Return (X, Y) of the center of cell containing provided text 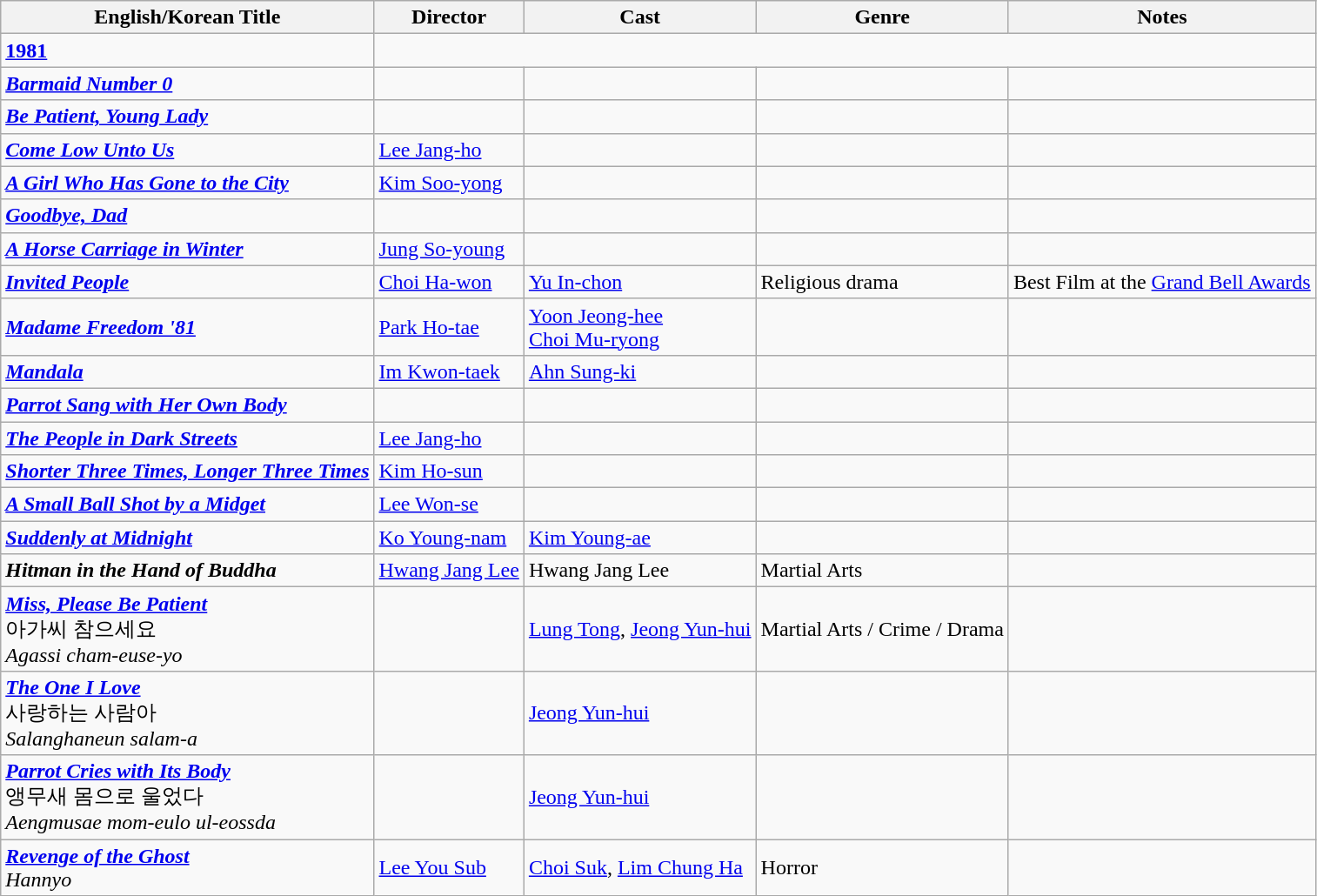
Lee You Sub (449, 866)
Kim Young-ae (640, 538)
Jung So-young (449, 249)
Kim Soo-yong (449, 183)
Im Kwon-taek (449, 371)
Best Film at the Grand Bell Awards (1162, 282)
Horror (882, 866)
A Small Ball Shot by a Midget (188, 505)
The People in Dark Streets (188, 438)
Ko Young-nam (449, 538)
A Horse Carriage in Winter (188, 249)
Barmaid Number 0 (188, 84)
Be Patient, Young Lady (188, 117)
Notes (1162, 17)
Come Low Unto Us (188, 150)
Martial Arts (882, 571)
Choi Ha-won (449, 282)
Miss, Please Be Patient아가씨 참으세요Agassi cham-euse-yo (188, 630)
Director (449, 17)
Martial Arts / Crime / Drama (882, 630)
Choi Suk, Lim Chung Ha (640, 866)
Lung Tong, Jeong Yun-hui (640, 630)
A Girl Who Has Gone to the City (188, 183)
Madame Freedom '81 (188, 327)
The One I Love사랑하는 사람아Salanghaneun salam-a (188, 713)
Suddenly at Midnight (188, 538)
Invited People (188, 282)
English/Korean Title (188, 17)
Park Ho-tae (449, 327)
Revenge of the GhostHannyo (188, 866)
1981 (188, 50)
Ahn Sung-ki (640, 371)
Shorter Three Times, Longer Three Times (188, 471)
Yoon Jeong-heeChoi Mu-ryong (640, 327)
Hitman in the Hand of Buddha (188, 571)
Religious drama (882, 282)
Cast (640, 17)
Mandala (188, 371)
Lee Won-se (449, 505)
Genre (882, 17)
Yu In-chon (640, 282)
Parrot Sang with Her Own Body (188, 405)
Kim Ho-sun (449, 471)
Parrot Cries with Its Body앵무새 몸으로 울었다Aengmusae mom-eulo ul-eossda (188, 797)
Goodbye, Dad (188, 216)
